Return the (X, Y) coordinate for the center point of the cell that contains the specified text.  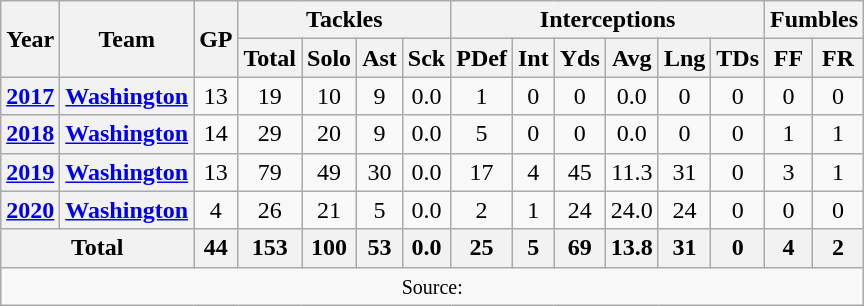
21 (330, 210)
PDef (482, 58)
Sck (426, 58)
26 (270, 210)
Yds (580, 58)
3 (789, 172)
30 (380, 172)
49 (330, 172)
Solo (330, 58)
Interceptions (608, 20)
Year (30, 39)
10 (330, 96)
44 (216, 248)
TDs (738, 58)
45 (580, 172)
Tackles (344, 20)
FR (838, 58)
20 (330, 134)
100 (330, 248)
Lng (684, 58)
Avg (632, 58)
Team (127, 39)
2018 (30, 134)
2017 (30, 96)
2019 (30, 172)
53 (380, 248)
Fumbles (814, 20)
2020 (30, 210)
153 (270, 248)
69 (580, 248)
17 (482, 172)
25 (482, 248)
13.8 (632, 248)
FF (789, 58)
79 (270, 172)
29 (270, 134)
14 (216, 134)
19 (270, 96)
GP (216, 39)
Ast (380, 58)
Int (533, 58)
11.3 (632, 172)
24.0 (632, 210)
Source: (432, 286)
